Search for the cell housing the specified text and yield its [X, Y] center coordinate. 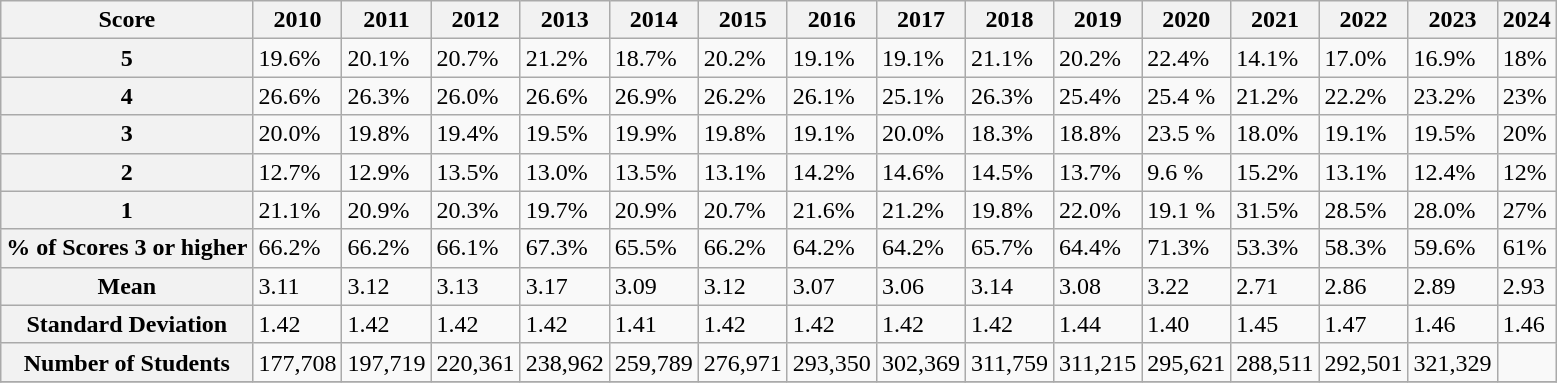
19.6% [298, 58]
2.71 [1275, 286]
14.6% [920, 172]
28.5% [1364, 210]
3.14 [1009, 286]
12.9% [386, 172]
3 [127, 134]
Score [127, 20]
19.4% [476, 134]
238,962 [564, 362]
% of Scores 3 or higher [127, 248]
311,215 [1098, 362]
61% [1526, 248]
20.1% [386, 58]
25.4 % [1186, 96]
2018 [1009, 20]
2014 [654, 20]
1.45 [1275, 324]
2020 [1186, 20]
2.93 [1526, 286]
64.4% [1098, 248]
2021 [1275, 20]
2011 [386, 20]
20.3% [476, 210]
311,759 [1009, 362]
2.86 [1364, 286]
9.6 % [1186, 172]
12.4% [1452, 172]
65.5% [654, 248]
59.6% [1452, 248]
2019 [1098, 20]
25.4% [1098, 96]
22.0% [1098, 210]
23% [1526, 96]
295,621 [1186, 362]
4 [127, 96]
31.5% [1275, 210]
67.3% [564, 248]
26.1% [832, 96]
1.41 [654, 324]
23.2% [1452, 96]
302,369 [920, 362]
2 [127, 172]
21.6% [832, 210]
5 [127, 58]
293,350 [832, 362]
13.0% [564, 172]
18.7% [654, 58]
1.47 [1364, 324]
26.2% [742, 96]
Number of Students [127, 362]
3.17 [564, 286]
2015 [742, 20]
58.3% [1364, 248]
26.0% [476, 96]
22.4% [1186, 58]
197,719 [386, 362]
1.40 [1186, 324]
20% [1526, 134]
2022 [1364, 20]
16.9% [1452, 58]
18% [1526, 58]
2012 [476, 20]
12% [1526, 172]
292,501 [1364, 362]
27% [1526, 210]
Mean [127, 286]
28.0% [1452, 210]
15.2% [1275, 172]
3.06 [920, 286]
18.8% [1098, 134]
26.9% [654, 96]
3.09 [654, 286]
3.11 [298, 286]
2023 [1452, 20]
220,361 [476, 362]
2024 [1526, 20]
23.5 % [1186, 134]
2010 [298, 20]
2016 [832, 20]
2.89 [1452, 286]
13.7% [1098, 172]
18.0% [1275, 134]
177,708 [298, 362]
22.2% [1364, 96]
14.5% [1009, 172]
1.44 [1098, 324]
14.1% [1275, 58]
3.07 [832, 286]
321,329 [1452, 362]
Standard Deviation [127, 324]
12.7% [298, 172]
3.22 [1186, 286]
71.3% [1186, 248]
18.3% [1009, 134]
19.9% [654, 134]
25.1% [920, 96]
3.13 [476, 286]
2013 [564, 20]
19.1 % [1186, 210]
1 [127, 210]
276,971 [742, 362]
259,789 [654, 362]
53.3% [1275, 248]
65.7% [1009, 248]
288,511 [1275, 362]
66.1% [476, 248]
17.0% [1364, 58]
14.2% [832, 172]
3.08 [1098, 286]
2017 [920, 20]
19.7% [564, 210]
